Output the [X, Y] coordinate of the center of the cell containing the given text.  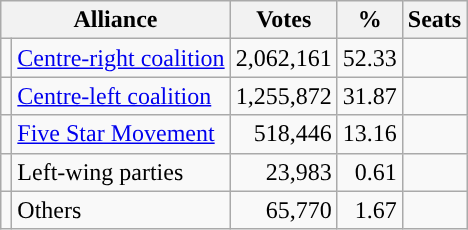
Alliance [116, 20]
1,255,872 [284, 96]
518,446 [284, 134]
Centre-right coalition [121, 58]
Others [121, 210]
Votes [284, 20]
52.33 [370, 58]
65,770 [284, 210]
31.87 [370, 96]
2,062,161 [284, 58]
Seats [434, 20]
23,983 [284, 172]
Left-wing parties [121, 172]
0.61 [370, 172]
Centre-left coalition [121, 96]
Five Star Movement [121, 134]
% [370, 20]
1.67 [370, 210]
13.16 [370, 134]
